Locate the cell with the specified text and output its (X, Y) center coordinate. 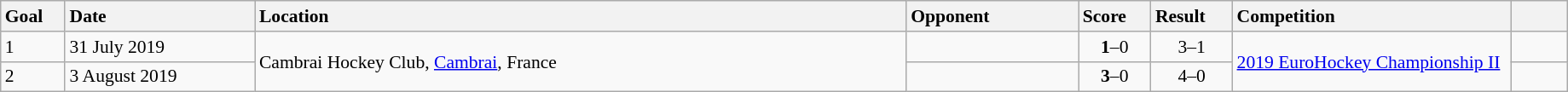
3 August 2019 (159, 77)
Cambrai Hockey Club, Cambrai, France (581, 61)
31 July 2019 (159, 47)
Score (1115, 16)
Opponent (992, 16)
Date (159, 16)
Goal (33, 16)
Location (581, 16)
3–1 (1192, 47)
4–0 (1192, 77)
1 (33, 47)
Result (1192, 16)
1–0 (1115, 47)
2019 EuroHockey Championship II (1373, 61)
2 (33, 77)
Competition (1373, 16)
3–0 (1115, 77)
